From the cell containing the given text, extract its center point as (X, Y) coordinate. 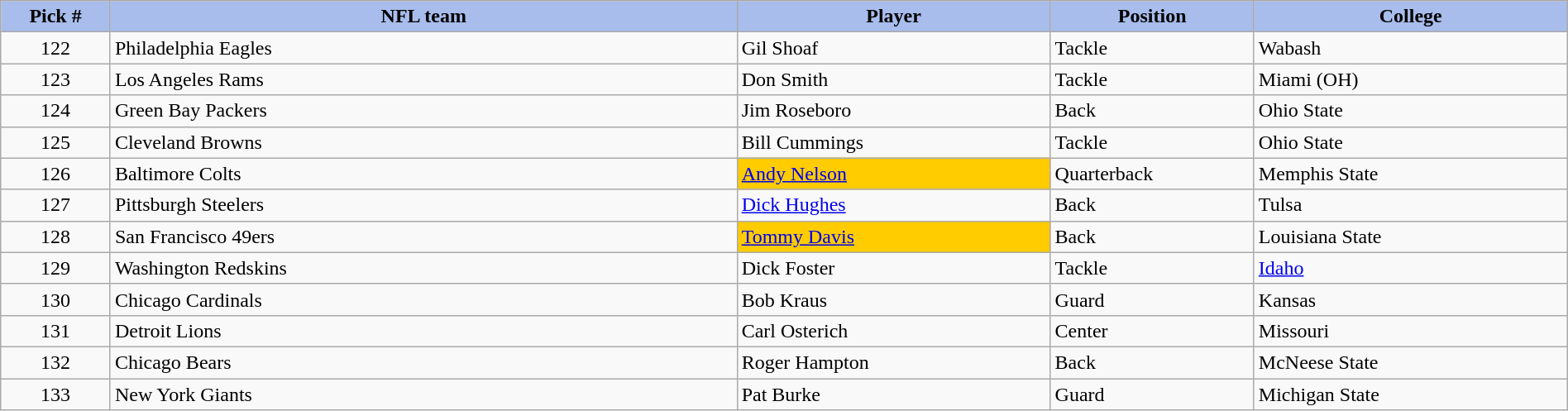
Kansas (1411, 299)
131 (56, 331)
Green Bay Packers (423, 111)
Idaho (1411, 268)
124 (56, 111)
Michigan State (1411, 394)
Pittsburgh Steelers (423, 205)
Cleveland Browns (423, 142)
New York Giants (423, 394)
Tulsa (1411, 205)
Pick # (56, 17)
Player (893, 17)
Memphis State (1411, 174)
Chicago Cardinals (423, 299)
Quarterback (1152, 174)
Tommy Davis (893, 237)
Dick Hughes (893, 205)
Los Angeles Rams (423, 79)
Roger Hampton (893, 362)
Bob Kraus (893, 299)
Center (1152, 331)
123 (56, 79)
Chicago Bears (423, 362)
Dick Foster (893, 268)
Philadelphia Eagles (423, 48)
126 (56, 174)
Detroit Lions (423, 331)
Baltimore Colts (423, 174)
127 (56, 205)
Carl Osterich (893, 331)
Jim Roseboro (893, 111)
122 (56, 48)
Position (1152, 17)
McNeese State (1411, 362)
Gil Shoaf (893, 48)
Louisiana State (1411, 237)
Don Smith (893, 79)
133 (56, 394)
Andy Nelson (893, 174)
125 (56, 142)
NFL team (423, 17)
College (1411, 17)
Wabash (1411, 48)
San Francisco 49ers (423, 237)
128 (56, 237)
129 (56, 268)
Washington Redskins (423, 268)
Pat Burke (893, 394)
Missouri (1411, 331)
132 (56, 362)
130 (56, 299)
Bill Cummings (893, 142)
Miami (OH) (1411, 79)
